Detect which cell encompasses the target text, then output its (X, Y) center coordinate. 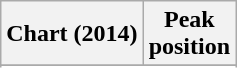
Peakposition (189, 34)
Chart (2014) (72, 34)
